Scan for the cell matching the given text and deliver its [X, Y] coordinate at center. 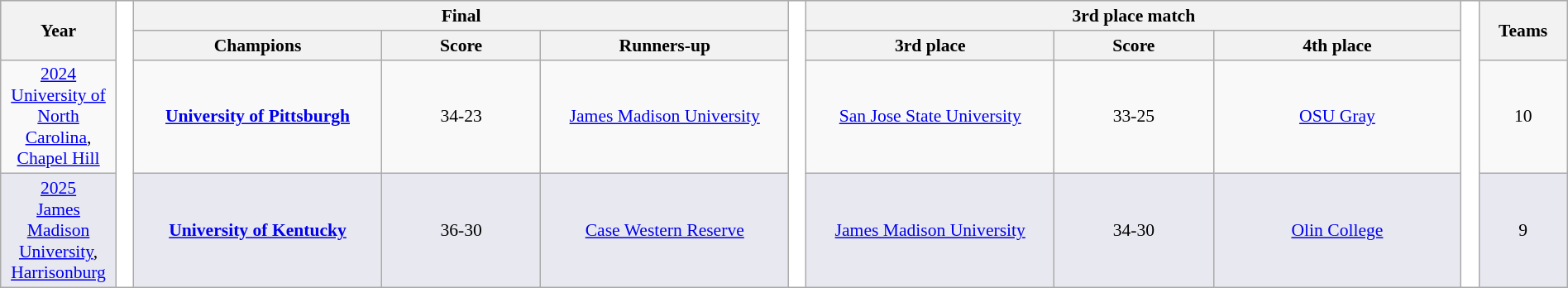
University of Pittsburgh [258, 117]
3rd place match [1134, 16]
33-25 [1135, 117]
OSU Gray [1337, 117]
3rd place [930, 46]
Teams [1523, 30]
Year [59, 30]
Runners-up [665, 46]
2024University of North Carolina, Chapel Hill [59, 117]
4th place [1337, 46]
Olin College [1337, 231]
10 [1523, 117]
2025James Madison University, Harrisonburg [59, 231]
Champions [258, 46]
34-23 [461, 117]
36-30 [461, 231]
San Jose State University [930, 117]
9 [1523, 231]
University of Kentucky [258, 231]
34-30 [1135, 231]
Final [461, 16]
Case Western Reserve [665, 231]
